Detect which cell encompasses the target text, then output its [X, Y] center coordinate. 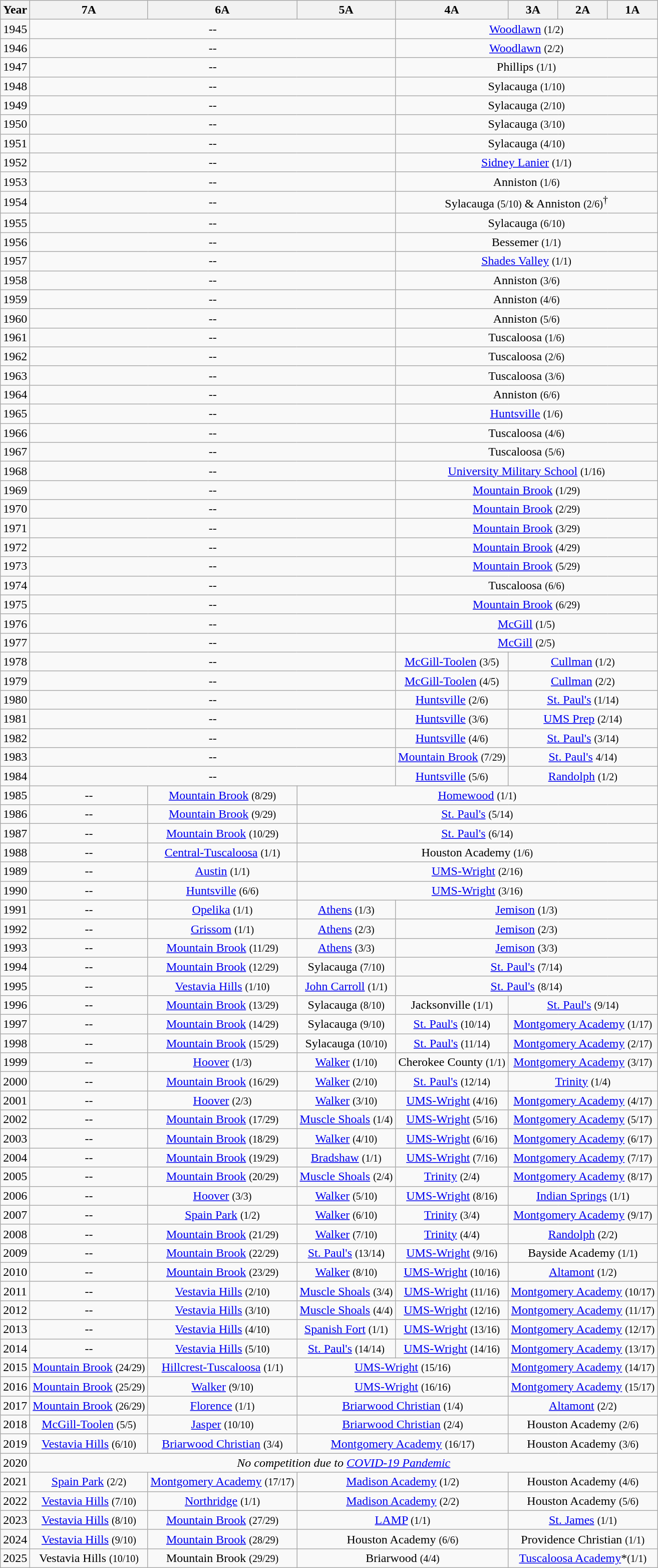
Montgomery Academy (15/17) [583, 1387]
1966 [15, 433]
Spain Park (2/2) [89, 1482]
Tuscaloosa (3/6) [527, 375]
Mountain Brook (17/29) [222, 1119]
Mountain Brook (12/29) [222, 967]
UMS-Wright (15/16) [403, 1368]
UMS-Wright (5/16) [452, 1119]
Homewood (1/1) [477, 795]
Cherokee County (1/1) [452, 1062]
Mountain Brook (21/29) [222, 1234]
Mountain Brook (5/29) [527, 566]
St. Paul's (14/14) [347, 1349]
2024 [15, 1539]
1958 [15, 280]
2A [583, 10]
UMS-Wright (7/16) [452, 1158]
1952 [15, 162]
Briarwood Christian (2/4) [403, 1425]
Randolph (2/2) [583, 1234]
Walker (3/10) [347, 1100]
Cullman (1/2) [583, 661]
Athens (2/3) [347, 929]
1972 [15, 547]
Mountain Brook (9/29) [222, 814]
UMS-Wright (13/16) [452, 1329]
Vestavia Hills (10/10) [89, 1558]
Anniston (4/6) [527, 299]
1965 [15, 414]
1980 [15, 700]
1989 [15, 871]
Huntsville (4/6) [452, 738]
2015 [15, 1368]
1971 [15, 528]
1981 [15, 719]
Sylacauga (1/10) [527, 86]
UMS-Wright (3/16) [477, 890]
6A [222, 10]
Altamont (1/2) [583, 1272]
1960 [15, 318]
Mountain Brook (29/29) [222, 1558]
2020 [15, 1463]
UMS-Wright (6/16) [452, 1139]
No competition due to COVID-19 Pandemic [344, 1463]
1999 [15, 1062]
Vestavia Hills (8/10) [89, 1520]
1975 [15, 604]
1992 [15, 929]
St. Paul's (6/14) [477, 833]
Walker (8/10) [347, 1272]
2007 [15, 1215]
2009 [15, 1253]
2018 [15, 1425]
Muscle Shoals (1/4) [347, 1119]
Sylacauga (10/10) [347, 1043]
Shades Valley (1/1) [527, 261]
St. Paul's (9/14) [583, 1005]
UMS-Wright (14/16) [452, 1349]
1969 [15, 490]
Trinity (4/4) [452, 1234]
Tuscaloosa (1/6) [527, 337]
7A [89, 10]
Jemison (1/3) [527, 910]
4A [452, 10]
St. Paul's (12/14) [452, 1081]
Montgomery Academy (10/17) [583, 1291]
Montgomery Academy (11/17) [583, 1310]
McGill-Toolen (3/5) [452, 661]
Mountain Brook (18/29) [222, 1139]
Walker (4/10) [347, 1139]
1956 [15, 242]
5A [347, 10]
Tuscaloosa (2/6) [527, 356]
1957 [15, 261]
Bayside Academy (1/1) [583, 1253]
McGill (1/5) [527, 623]
Montgomery Academy (16/17) [403, 1444]
Montgomery Academy (17/17) [222, 1482]
Jacksonville (1/1) [452, 1005]
2004 [15, 1158]
LAMP (1/1) [403, 1520]
Vestavia Hills (7/10) [89, 1501]
Mountain Brook (22/29) [222, 1253]
1976 [15, 623]
Anniston (3/6) [527, 280]
1947 [15, 67]
1993 [15, 948]
Montgomery Academy (12/17) [583, 1329]
Montgomery Academy (5/17) [583, 1119]
Mountain Brook (4/29) [527, 547]
Bessemer (1/1) [527, 242]
Sylacauga (7/10) [347, 967]
2014 [15, 1349]
UMS-Wright (10/16) [452, 1272]
Briarwood Christian (3/4) [222, 1444]
2019 [15, 1444]
Madison Academy (1/2) [403, 1482]
1998 [15, 1043]
Vestavia Hills (3/10) [222, 1310]
1950 [15, 124]
Tuscaloosa (4/6) [527, 433]
Hoover (2/3) [222, 1100]
Bradshaw (1/1) [347, 1158]
Vestavia Hills (6/10) [89, 1444]
St. Paul's 4/14) [583, 757]
1968 [15, 471]
Mountain Brook (26/29) [89, 1406]
Mountain Brook (16/29) [222, 1081]
1987 [15, 833]
UMS Prep (2/14) [583, 719]
St. Paul's (5/14) [477, 814]
University Military School (1/16) [527, 471]
Tuscaloosa (5/6) [527, 452]
Tuscaloosa (6/6) [527, 585]
St. James (1/1) [583, 1520]
Trinity (1/4) [583, 1081]
1964 [15, 394]
St. Paul's (7/14) [527, 967]
Hillcrest-Tuscaloosa (1/1) [222, 1368]
1954 [15, 202]
Mountain Brook (8/29) [222, 795]
1967 [15, 452]
Anniston (5/6) [527, 318]
St. Paul's (10/14) [452, 1024]
1996 [15, 1005]
McGill-Toolen (4/5) [452, 681]
Grissom (1/1) [222, 929]
Mountain Brook (27/29) [222, 1520]
Montgomery Academy (1/17) [583, 1024]
Mountain Brook (1/29) [527, 490]
Mountain Brook (15/29) [222, 1043]
2016 [15, 1387]
1988 [15, 852]
1973 [15, 566]
Mountain Brook (14/29) [222, 1024]
1961 [15, 337]
Mountain Brook (19/29) [222, 1158]
2013 [15, 1329]
3A [533, 10]
Montgomery Academy (13/17) [583, 1349]
1982 [15, 738]
Huntsville (3/6) [452, 719]
1978 [15, 661]
Vestavia Hills (9/10) [89, 1539]
Montgomery Academy (9/17) [583, 1215]
St. Paul's (11/14) [452, 1043]
Madison Academy (2/2) [403, 1501]
1955 [15, 223]
Huntsville (5/6) [452, 776]
2022 [15, 1501]
2006 [15, 1196]
Hoover (3/3) [222, 1196]
Spain Park (1/2) [222, 1215]
Opelika (1/1) [222, 910]
Central-Tuscaloosa (1/1) [222, 852]
1995 [15, 986]
2000 [15, 1081]
Briarwood Christian (1/4) [403, 1406]
1986 [15, 814]
Athens (1/3) [347, 910]
Houston Academy (4/6) [583, 1482]
Mountain Brook (3/29) [527, 528]
Muscle Shoals (2/4) [347, 1177]
Mountain Brook (23/29) [222, 1272]
Vestavia Hills (2/10) [222, 1291]
Houston Academy (2/6) [583, 1425]
2005 [15, 1177]
1977 [15, 642]
Hoover (1/3) [222, 1062]
UMS-Wright (11/16) [452, 1291]
Randolph (1/2) [583, 776]
2003 [15, 1139]
Sylacauga (8/10) [347, 1005]
1997 [15, 1024]
Mountain Brook (6/29) [527, 604]
Sylacauga (3/10) [527, 124]
Florence (1/1) [222, 1406]
2001 [15, 1100]
Walker (2/10) [347, 1081]
Tuscaloosa Academy*(1/1) [583, 1558]
Jemison (3/3) [527, 948]
1953 [15, 181]
Houston Academy (1/6) [477, 852]
UMS-Wright (2/16) [477, 871]
Vestavia Hills (5/10) [222, 1349]
Montgomery Academy (4/17) [583, 1100]
Walker (6/10) [347, 1215]
1959 [15, 299]
Austin (1/1) [222, 871]
Phillips (1/1) [527, 67]
Houston Academy (3/6) [583, 1444]
Muscle Shoals (3/4) [347, 1291]
Mountain Brook (13/29) [222, 1005]
Northridge (1/1) [222, 1501]
UMS-Wright (8/16) [452, 1196]
UMS-Wright (16/16) [403, 1387]
Montgomery Academy (8/17) [583, 1177]
St. Paul's (3/14) [583, 738]
Trinity (3/4) [452, 1215]
Vestavia Hills (4/10) [222, 1329]
Montgomery Academy (7/17) [583, 1158]
Spanish Fort (1/1) [347, 1329]
Sylacauga (2/10) [527, 105]
Altamont (2/2) [583, 1406]
John Carroll (1/1) [347, 986]
St. Paul's (1/14) [583, 700]
Walker (9/10) [222, 1387]
1951 [15, 143]
UMS-Wright (9/16) [452, 1253]
Woodlawn (2/2) [527, 48]
1990 [15, 890]
1962 [15, 356]
Jasper (10/10) [222, 1425]
Briarwood (4/4) [403, 1558]
Houston Academy (5/6) [583, 1501]
Indian Springs (1/1) [583, 1196]
Sylacauga (9/10) [347, 1024]
Mountain Brook (20/29) [222, 1177]
1949 [15, 105]
2011 [15, 1291]
Mountain Brook (2/29) [527, 509]
Sylacauga (6/10) [527, 223]
McGill-Toolen (5/5) [89, 1425]
2021 [15, 1482]
2017 [15, 1406]
Mountain Brook (28/29) [222, 1539]
Huntsville (6/6) [222, 890]
1991 [15, 910]
St. Paul's (13/14) [347, 1253]
Mountain Brook (24/29) [89, 1368]
Mountain Brook (7/29) [452, 757]
2012 [15, 1310]
Athens (3/3) [347, 948]
Mountain Brook (25/29) [89, 1387]
Anniston (1/6) [527, 181]
2008 [15, 1234]
Sylacauga (5/10) & Anniston (2/6)† [527, 202]
Trinity (2/4) [452, 1177]
Jemison (2/3) [527, 929]
2023 [15, 1520]
McGill (2/5) [527, 642]
Cullman (2/2) [583, 681]
Walker (7/10) [347, 1234]
2010 [15, 1272]
UMS-Wright (12/16) [452, 1310]
Montgomery Academy (6/17) [583, 1139]
Mountain Brook (11/29) [222, 948]
2025 [15, 1558]
1946 [15, 48]
Mountain Brook (10/29) [222, 833]
Anniston (6/6) [527, 394]
Huntsville (1/6) [527, 414]
1A [632, 10]
1994 [15, 967]
Year [15, 10]
Woodlawn (1/2) [527, 29]
1970 [15, 509]
Montgomery Academy (3/17) [583, 1062]
Muscle Shoals (4/4) [347, 1310]
St. Paul's (8/14) [527, 986]
Walker (1/10) [347, 1062]
1983 [15, 757]
Montgomery Academy (14/17) [583, 1368]
Montgomery Academy (2/17) [583, 1043]
Walker (5/10) [347, 1196]
Vestavia Hills (1/10) [222, 986]
Sidney Lanier (1/1) [527, 162]
Huntsville (2/6) [452, 700]
1963 [15, 375]
Providence Christian (1/1) [583, 1539]
2002 [15, 1119]
1984 [15, 776]
UMS-Wright (4/16) [452, 1100]
1945 [15, 29]
1985 [15, 795]
1948 [15, 86]
Sylacauga (4/10) [527, 143]
1974 [15, 585]
1979 [15, 681]
Houston Academy (6/6) [403, 1539]
